Provide the (X, Y) coordinate of the cell's center where the given text is located.  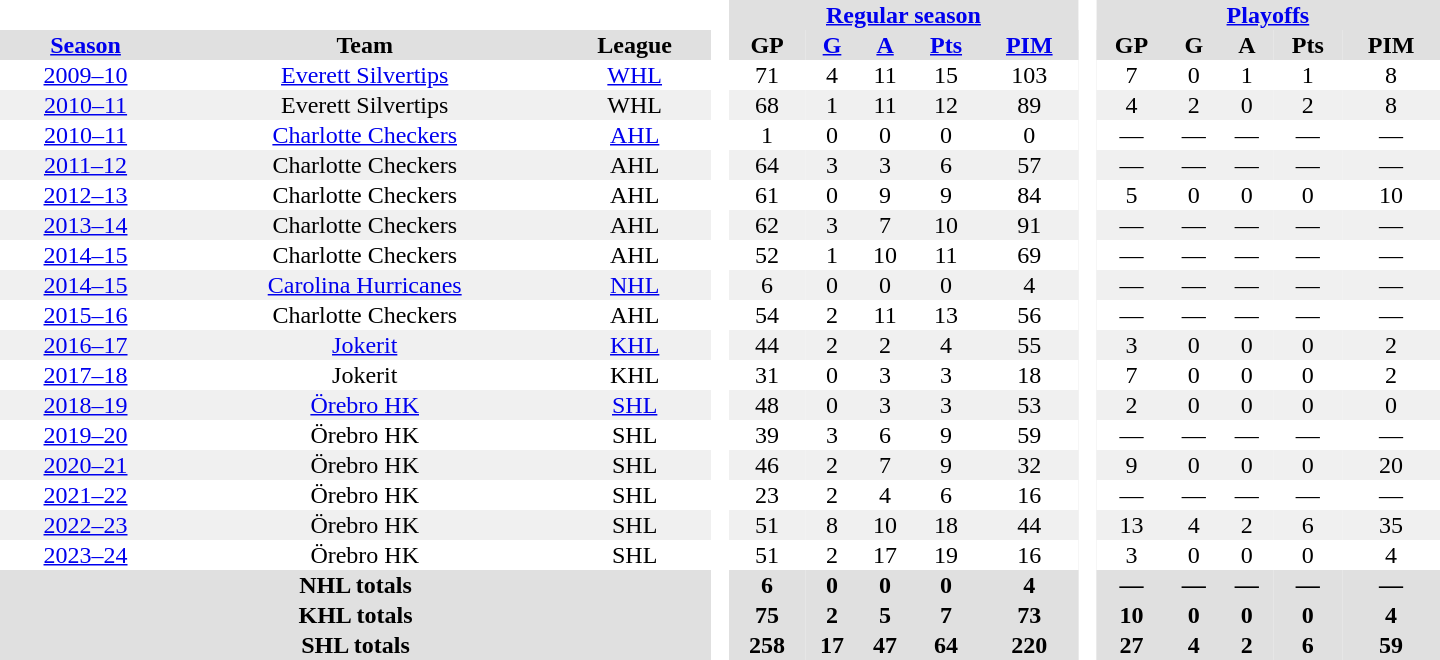
103 (1029, 75)
Regular season (904, 15)
2016–17 (86, 345)
2013–14 (86, 225)
54 (768, 315)
56 (1029, 315)
53 (1029, 405)
2021–22 (86, 495)
91 (1029, 225)
20 (1391, 465)
48 (768, 405)
27 (1132, 645)
2019–20 (86, 435)
Playoffs (1268, 15)
73 (1029, 615)
19 (946, 555)
League (634, 45)
39 (768, 435)
258 (768, 645)
32 (1029, 465)
KHL totals (356, 615)
52 (768, 255)
2023–24 (86, 555)
69 (1029, 255)
Season (86, 45)
23 (768, 495)
2015–16 (86, 315)
SHL totals (356, 645)
2017–18 (86, 375)
Carolina Hurricanes (364, 285)
220 (1029, 645)
84 (1029, 195)
31 (768, 375)
NHL totals (356, 585)
57 (1029, 165)
2018–19 (86, 405)
62 (768, 225)
71 (768, 75)
12 (946, 105)
2020–21 (86, 465)
47 (886, 645)
35 (1391, 525)
Team (364, 45)
55 (1029, 345)
68 (768, 105)
61 (768, 195)
2012–13 (86, 195)
89 (1029, 105)
2011–12 (86, 165)
2022–23 (86, 525)
NHL (634, 285)
15 (946, 75)
46 (768, 465)
75 (768, 615)
2009–10 (86, 75)
